Provide the (X, Y) coordinate of the cell's center where the given text is located.  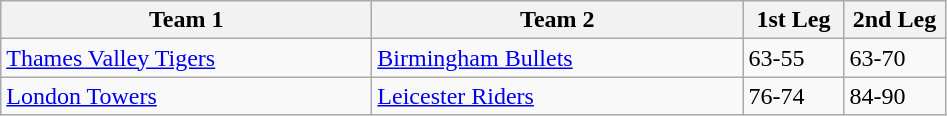
2nd Leg (894, 20)
Team 2 (558, 20)
Birmingham Bullets (558, 58)
Thames Valley Tigers (186, 58)
63-55 (794, 58)
London Towers (186, 96)
76-74 (794, 96)
63-70 (894, 58)
1st Leg (794, 20)
Leicester Riders (558, 96)
Team 1 (186, 20)
84-90 (894, 96)
